Scan for the cell matching the given text and deliver its (X, Y) coordinate at center. 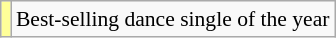
Best-selling dance single of the year (173, 19)
